Provide the (x, y) coordinate of the cell's center where the given text is located.  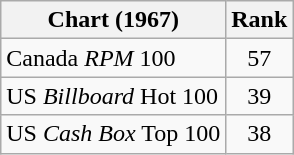
US Billboard Hot 100 (114, 96)
38 (260, 134)
39 (260, 96)
US Cash Box Top 100 (114, 134)
Rank (260, 20)
Canada RPM 100 (114, 58)
Chart (1967) (114, 20)
57 (260, 58)
